Detect which cell encompasses the target text, then output its [x, y] center coordinate. 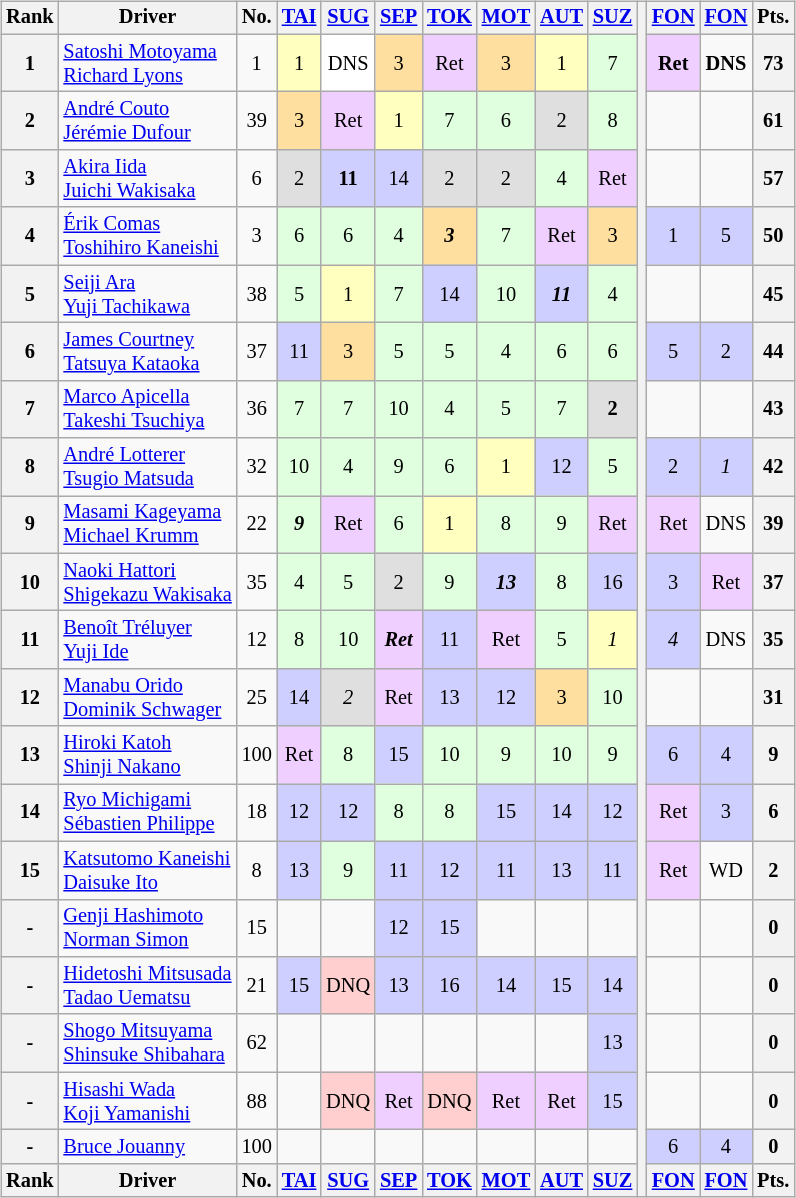
36 [257, 409]
Érik Comas Toshihiro Kaneishi [148, 236]
James Courtney Tatsuya Kataoka [148, 352]
32 [257, 467]
22 [257, 525]
43 [773, 409]
Bruce Jouanny [148, 1147]
Seiji Ara Yuji Tachikawa [148, 294]
Satoshi Motoyama Richard Lyons [148, 63]
Akira Iida Juichi Wakisaka [148, 179]
73 [773, 63]
50 [773, 236]
18 [257, 813]
Hiroki Katoh Shinji Nakano [148, 755]
Manabu Orido Dominik Schwager [148, 698]
Hisashi Wada Koji Yamanishi [148, 1101]
88 [257, 1101]
Benoît Tréluyer Yuji Ide [148, 640]
61 [773, 121]
Genji Hashimoto Norman Simon [148, 928]
Naoki Hattori Shigekazu Wakisaka [148, 582]
Shogo Mitsuyama Shinsuke Shibahara [148, 1043]
Marco Apicella Takeshi Tsuchiya [148, 409]
Masami Kageyama Michael Krumm [148, 525]
25 [257, 698]
André Lotterer Tsugio Matsuda [148, 467]
31 [773, 698]
Katsutomo Kaneishi Daisuke Ito [148, 870]
57 [773, 179]
42 [773, 467]
21 [257, 986]
38 [257, 294]
WD [726, 870]
André Couto Jérémie Dufour [148, 121]
44 [773, 352]
Hidetoshi Mitsusada Tadao Uematsu [148, 986]
45 [773, 294]
62 [257, 1043]
Ryo Michigami Sébastien Philippe [148, 813]
